Return the [x, y] coordinate for the center point of the cell that contains the specified text.  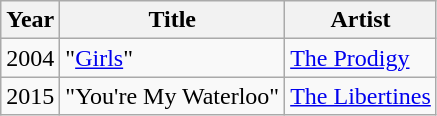
"You're My Waterloo" [172, 96]
The Libertines [361, 96]
Title [172, 20]
Artist [361, 20]
"Girls" [172, 58]
Year [30, 20]
2015 [30, 96]
2004 [30, 58]
The Prodigy [361, 58]
